Locate the cell with the specified text and output its (X, Y) center coordinate. 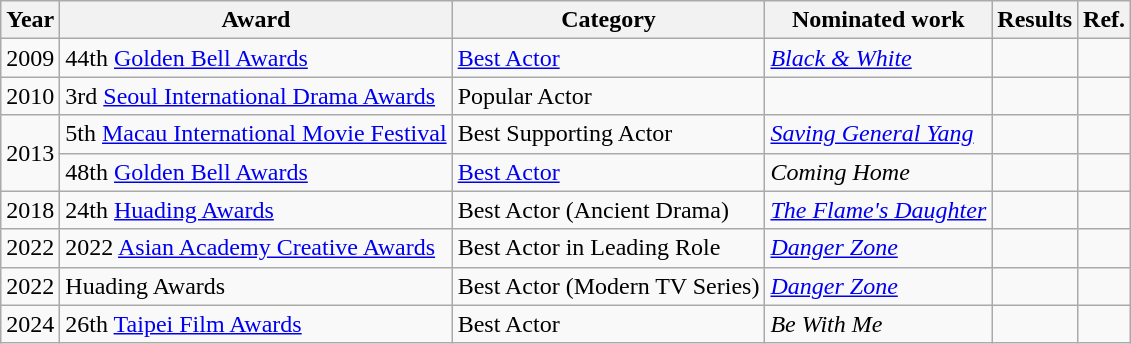
Huading Awards (256, 286)
2024 (30, 324)
Black & White (878, 58)
5th Macau International Movie Festival (256, 134)
2009 (30, 58)
Best Actor (Modern TV Series) (608, 286)
Saving General Yang (878, 134)
Award (256, 20)
Year (30, 20)
Best Actor in Leading Role (608, 248)
Results (1035, 20)
24th Huading Awards (256, 210)
2013 (30, 153)
Category (608, 20)
3rd Seoul International Drama Awards (256, 96)
2022 Asian Academy Creative Awards (256, 248)
Popular Actor (608, 96)
2018 (30, 210)
44th Golden Bell Awards (256, 58)
The Flame's Daughter (878, 210)
Best Actor (Ancient Drama) (608, 210)
Ref. (1104, 20)
Best Supporting Actor (608, 134)
2010 (30, 96)
Be With Me (878, 324)
26th Taipei Film Awards (256, 324)
Nominated work (878, 20)
48th Golden Bell Awards (256, 172)
Coming Home (878, 172)
